Provide the (x, y) coordinate of the cell's center where the given text is located.  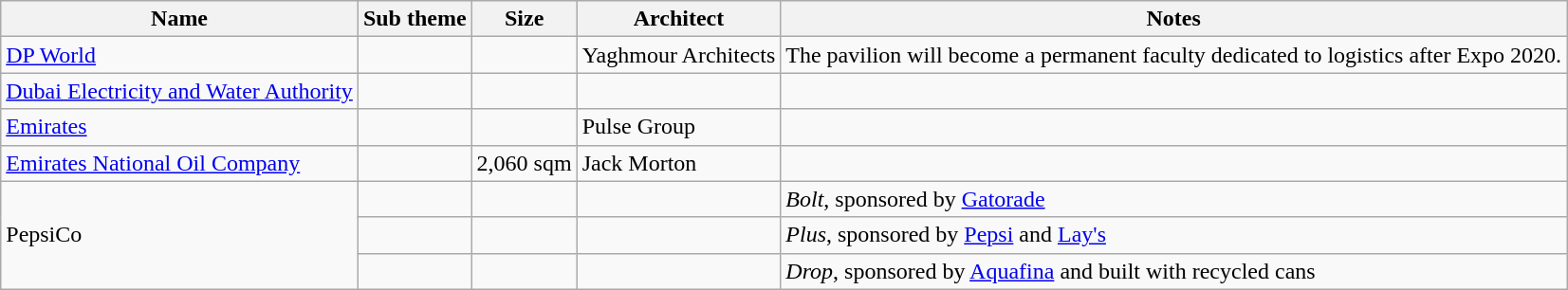
Emirates (180, 127)
Sub theme (415, 19)
Emirates National Oil Company (180, 163)
The pavilion will become a permanent faculty dedicated to logistics after Expo 2020. (1174, 55)
Name (180, 19)
DP World (180, 55)
PepsiCo (180, 235)
Yaghmour Architects (679, 55)
Jack Morton (679, 163)
Drop, sponsored by Aquafina and built with recycled cans (1174, 271)
Bolt, sponsored by Gatorade (1174, 199)
Size (524, 19)
Plus, sponsored by Pepsi and Lay's (1174, 235)
Pulse Group (679, 127)
Notes (1174, 19)
2,060 sqm (524, 163)
Dubai Electricity and Water Authority (180, 91)
Architect (679, 19)
